Return the [X, Y] coordinate for the center point of the cell that contains the specified text.  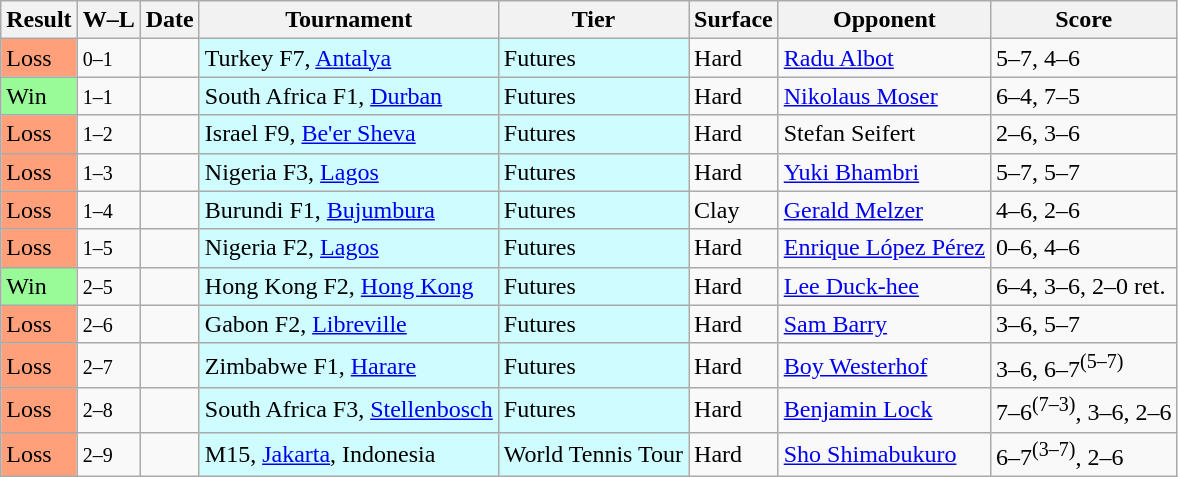
Stefan Seifert [884, 134]
Gabon F2, Libreville [348, 324]
Nigeria F3, Lagos [348, 172]
Surface [734, 20]
Yuki Bhambri [884, 172]
Result [39, 20]
Burundi F1, Bujumbura [348, 210]
1–4 [108, 210]
World Tennis Tour [593, 454]
Lee Duck-hee [884, 286]
Hong Kong F2, Hong Kong [348, 286]
M15, Jakarta, Indonesia [348, 454]
5–7, 5–7 [1084, 172]
Israel F9, Be'er Sheva [348, 134]
Tournament [348, 20]
2–9 [108, 454]
Sho Shimabukuro [884, 454]
5–7, 4–6 [1084, 58]
Opponent [884, 20]
2–5 [108, 286]
2–6 [108, 324]
2–6, 3–6 [1084, 134]
4–6, 2–6 [1084, 210]
6–4, 3–6, 2–0 ret. [1084, 286]
Radu Albot [884, 58]
Clay [734, 210]
3–6, 5–7 [1084, 324]
0–1 [108, 58]
Enrique López Pérez [884, 248]
Boy Westerhof [884, 366]
3–6, 6–7(5–7) [1084, 366]
Turkey F7, Antalya [348, 58]
0–6, 4–6 [1084, 248]
6–4, 7–5 [1084, 96]
2–7 [108, 366]
2–8 [108, 410]
Nigeria F2, Lagos [348, 248]
South Africa F1, Durban [348, 96]
Score [1084, 20]
Date [170, 20]
Sam Barry [884, 324]
1–2 [108, 134]
South Africa F3, Stellenbosch [348, 410]
W–L [108, 20]
Zimbabwe F1, Harare [348, 366]
1–1 [108, 96]
Gerald Melzer [884, 210]
1–5 [108, 248]
Nikolaus Moser [884, 96]
Benjamin Lock [884, 410]
1–3 [108, 172]
7–6(7–3), 3–6, 2–6 [1084, 410]
6–7(3–7), 2–6 [1084, 454]
Tier [593, 20]
